For the text-containing cell, return its midpoint in (x, y) coordinate format. 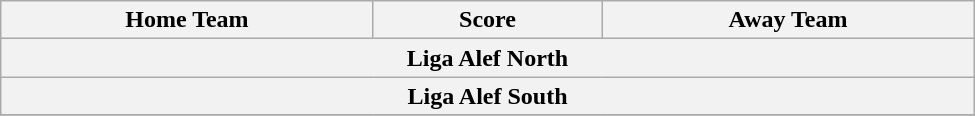
Liga Alef South (488, 96)
Home Team (187, 20)
Liga Alef North (488, 58)
Away Team (788, 20)
Score (488, 20)
